Extract the (x, y) coordinate from the center of the cell holding the provided text.  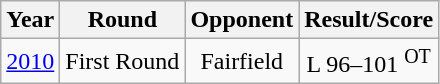
Round (122, 20)
Fairfield (242, 62)
Opponent (242, 20)
Result/Score (369, 20)
2010 (30, 62)
First Round (122, 62)
Year (30, 20)
L 96–101 OT (369, 62)
